Provide the [x, y] coordinate of the cell's center where the given text is located.  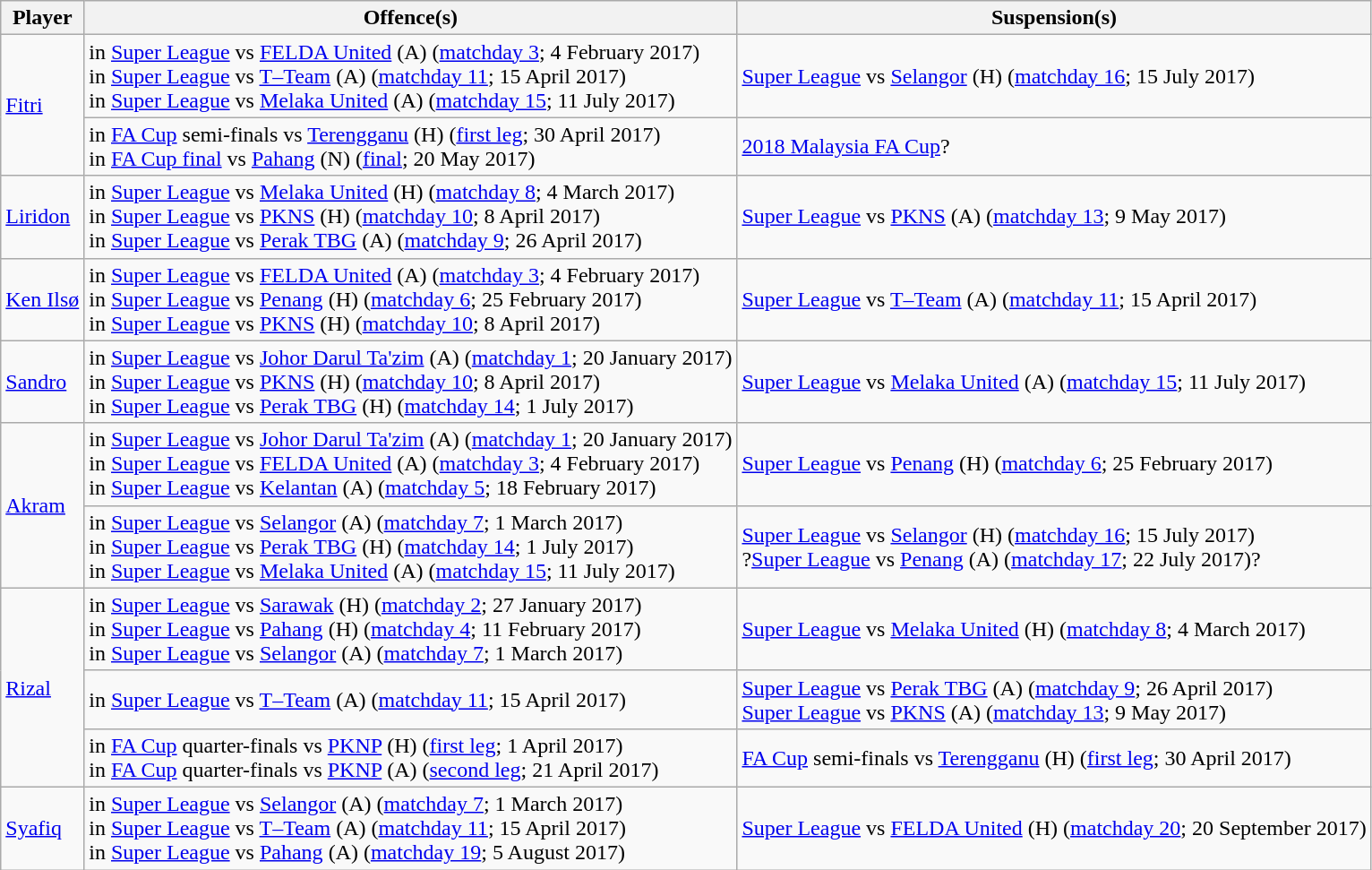
Liridon [43, 217]
Sandro [43, 382]
Super League vs FELDA United (H) (matchday 20; 20 September 2017) [1054, 828]
Player [43, 18]
Fitri [43, 106]
in Super League vs T–Team (A) (matchday 11; 15 April 2017) [410, 699]
Super League vs Perak TBG (A) (matchday 9; 26 April 2017)Super League vs PKNS (A) (matchday 13; 9 May 2017) [1054, 699]
Offence(s) [410, 18]
Syafiq [43, 828]
Super League vs Melaka United (A) (matchday 15; 11 July 2017) [1054, 382]
FA Cup semi-finals vs Terengganu (H) (first leg; 30 April 2017) [1054, 758]
2018 Malaysia FA Cup? [1054, 147]
Super League vs PKNS (A) (matchday 13; 9 May 2017) [1054, 217]
Super League vs Selangor (H) (matchday 16; 15 July 2017) [1054, 76]
Suspension(s) [1054, 18]
Super League vs Selangor (H) (matchday 16; 15 July 2017)?Super League vs Penang (A) (matchday 17; 22 July 2017)? [1054, 547]
Akram [43, 505]
in FA Cup semi-finals vs Terengganu (H) (first leg; 30 April 2017) in FA Cup final vs Pahang (N) (final; 20 May 2017) [410, 147]
Rizal [43, 687]
Super League vs T–Team (A) (matchday 11; 15 April 2017) [1054, 299]
Super League vs Penang (H) (matchday 6; 25 February 2017) [1054, 464]
in FA Cup quarter-finals vs PKNP (H) (first leg; 1 April 2017) in FA Cup quarter-finals vs PKNP (A) (second leg; 21 April 2017) [410, 758]
Ken Ilsø [43, 299]
Super League vs Melaka United (H) (matchday 8; 4 March 2017) [1054, 629]
